For the text-containing cell, return its midpoint in [X, Y] coordinate format. 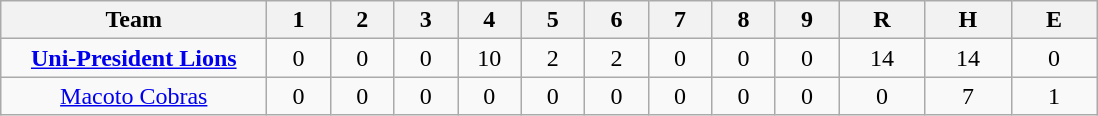
6 [617, 20]
10 [490, 58]
H [968, 20]
8 [744, 20]
Macoto Cobras [134, 96]
Team [134, 20]
E [1054, 20]
3 [426, 20]
9 [807, 20]
4 [490, 20]
R [882, 20]
Uni-President Lions [134, 58]
5 [553, 20]
